Return the [x, y] coordinate for the center point of the cell that contains the specified text.  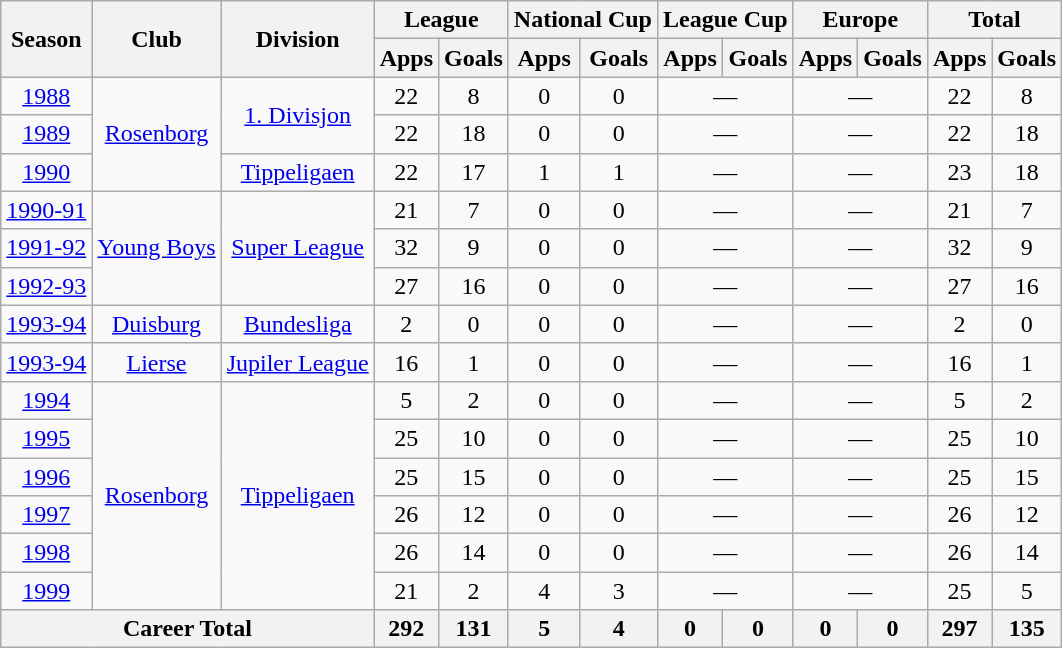
Young Boys [156, 248]
Europe [860, 20]
Bundesliga [298, 324]
1989 [46, 134]
Season [46, 39]
1994 [46, 400]
National Cup [582, 20]
1991-92 [46, 248]
297 [959, 629]
Club [156, 39]
1996 [46, 477]
Lierse [156, 362]
League Cup [725, 20]
1988 [46, 96]
1999 [46, 591]
23 [959, 172]
League [441, 20]
1. Divisjon [298, 115]
Career Total [188, 629]
Total [994, 20]
Duisburg [156, 324]
Jupiler League [298, 362]
1995 [46, 438]
1998 [46, 553]
131 [474, 629]
292 [406, 629]
135 [1027, 629]
1990-91 [46, 210]
Super League [298, 248]
17 [474, 172]
3 [619, 591]
1992-93 [46, 286]
Division [298, 39]
1990 [46, 172]
1997 [46, 515]
